Pinpoint the cell where the given text exists, returning its (x, y) midpoint coordinate. 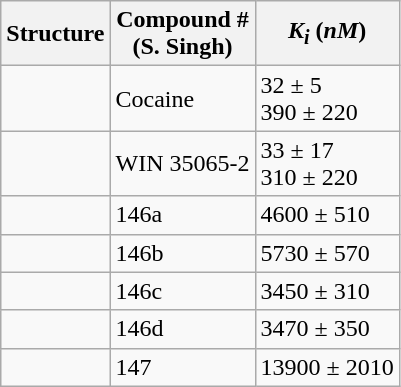
146c (182, 291)
Ki (nM) (327, 34)
4600 ± 510 (327, 215)
32 ± 5390 ± 220 (327, 98)
Cocaine (182, 98)
146a (182, 215)
13900 ± 2010 (327, 367)
3470 ± 350 (327, 329)
5730 ± 570 (327, 253)
WIN 35065-2 (182, 164)
146b (182, 253)
Structure (56, 34)
3450 ± 310 (327, 291)
147 (182, 367)
33 ± 17310 ± 220 (327, 164)
Compound #(S. Singh) (182, 34)
146d (182, 329)
